Output the (X, Y) coordinate of the center of the cell containing the given text.  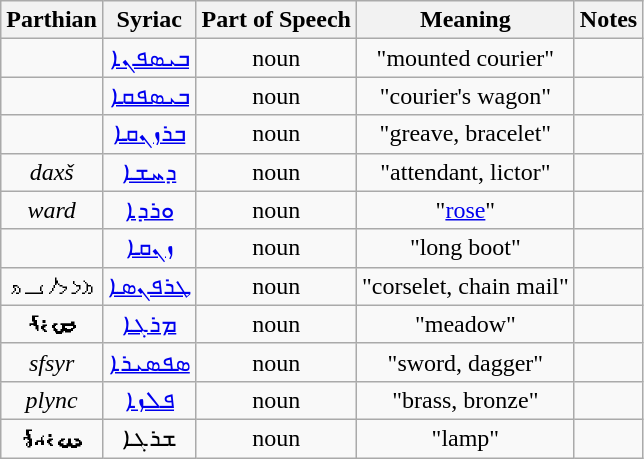
ܣܦܣܝܪܐ (149, 362)
"meadow" (465, 324)
ܛܪܦܢܣܐ (149, 286)
"brass, bronze" (465, 400)
plync (52, 400)
ܙܢܩܐ (149, 248)
"greave, bracelet" (465, 134)
"attendant, lictor" (465, 172)
Meaning (465, 20)
ܡܪܓܐ (149, 324)
daxš (52, 172)
𐫖𐫡𐫃 (52, 324)
"corselet, chain mail" (465, 286)
ܕܚܫܐ (149, 172)
ܒܝܣܦܩܐ (149, 96)
"long boot" (465, 248)
ܦܠܙܐ (149, 400)
Part of Speech (276, 20)
"rose" (465, 210)
ward (52, 210)
ܫܪܓܐ (149, 438)
"mounted courier" (465, 58)
ܒܪܙܢܩܐ (149, 134)
Syriac (149, 20)
"sword, dagger" (465, 362)
"lamp" (465, 438)
Notes (608, 20)
ܘܪܕܐ (149, 210)
sfsyr (52, 362)
"courier's wagon" (465, 96)
Parthian (52, 20)
𐭕𐭓𐭐𐭍𐭎 (52, 286)
𐫢𐫡𐫀𐫄 (52, 438)
ܒܝܣܦܢܐ (149, 58)
